Pinpoint the cell where the given text exists, returning its (x, y) midpoint coordinate. 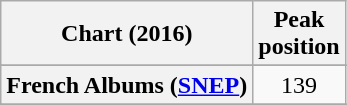
French Albums (SNEP) (127, 85)
Chart (2016) (127, 34)
Peak position (299, 34)
139 (299, 85)
